Return the (X, Y) coordinate for the center point of the cell that contains the specified text.  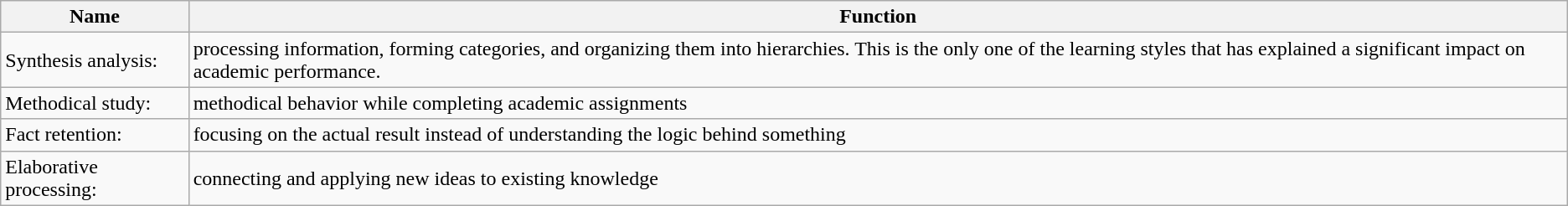
Function (878, 17)
Fact retention: (95, 135)
methodical behavior while completing academic assignments (878, 103)
Elaborative processing: (95, 178)
connecting and applying new ideas to existing knowledge (878, 178)
Name (95, 17)
Synthesis analysis: (95, 60)
focusing on the actual result instead of understanding the logic behind something (878, 135)
Methodical study: (95, 103)
